Determine the [x, y] coordinate at the center of the cell enclosing the given text.  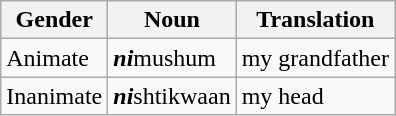
Noun [172, 20]
my head [315, 96]
Inanimate [54, 96]
nimushum [172, 58]
Gender [54, 20]
Translation [315, 20]
my grandfather [315, 58]
nishtikwaan [172, 96]
Animate [54, 58]
